Provide the (x, y) coordinate of the cell's center where the given text is located.  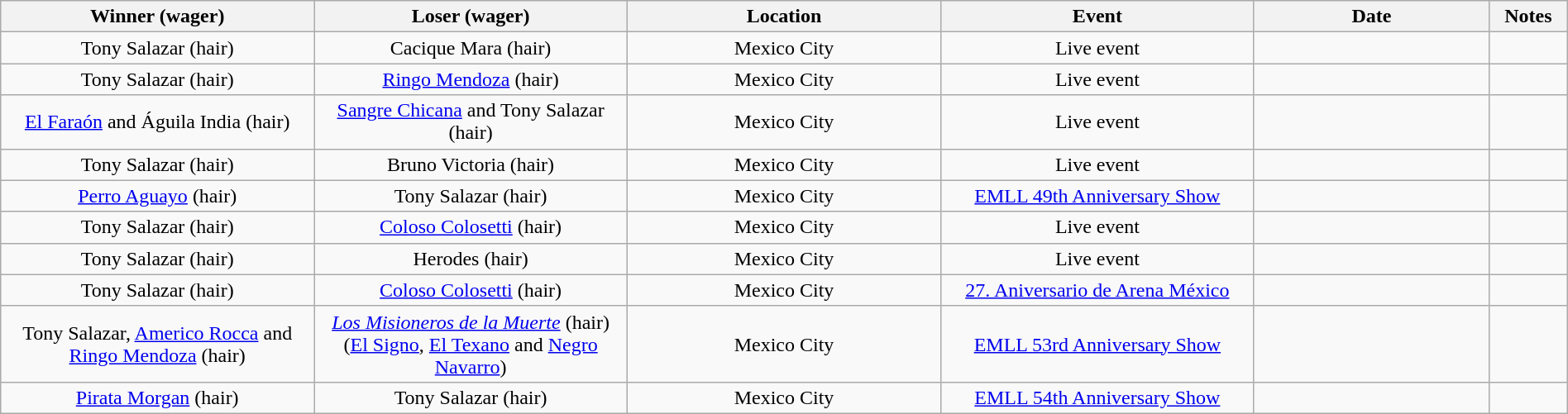
EMLL 53rd Anniversary Show (1097, 344)
EMLL 54th Anniversary Show (1097, 397)
El Faraón and Águila India (hair) (157, 122)
Location (784, 17)
27. Aniversario de Arena México (1097, 290)
Notes (1528, 17)
Pirata Morgan (hair) (157, 397)
Cacique Mara (hair) (471, 48)
EMLL 49th Anniversary Show (1097, 196)
Date (1371, 17)
Event (1097, 17)
Los Misioneros de la Muerte (hair)(El Signo, El Texano and Negro Navarro) (471, 344)
Sangre Chicana and Tony Salazar (hair) (471, 122)
Tony Salazar, Americo Rocca and Ringo Mendoza (hair) (157, 344)
Winner (wager) (157, 17)
Herodes (hair) (471, 259)
Loser (wager) (471, 17)
Ringo Mendoza (hair) (471, 79)
Bruno Victoria (hair) (471, 164)
Perro Aguayo (hair) (157, 196)
